Search for the cell housing the specified text and yield its [x, y] center coordinate. 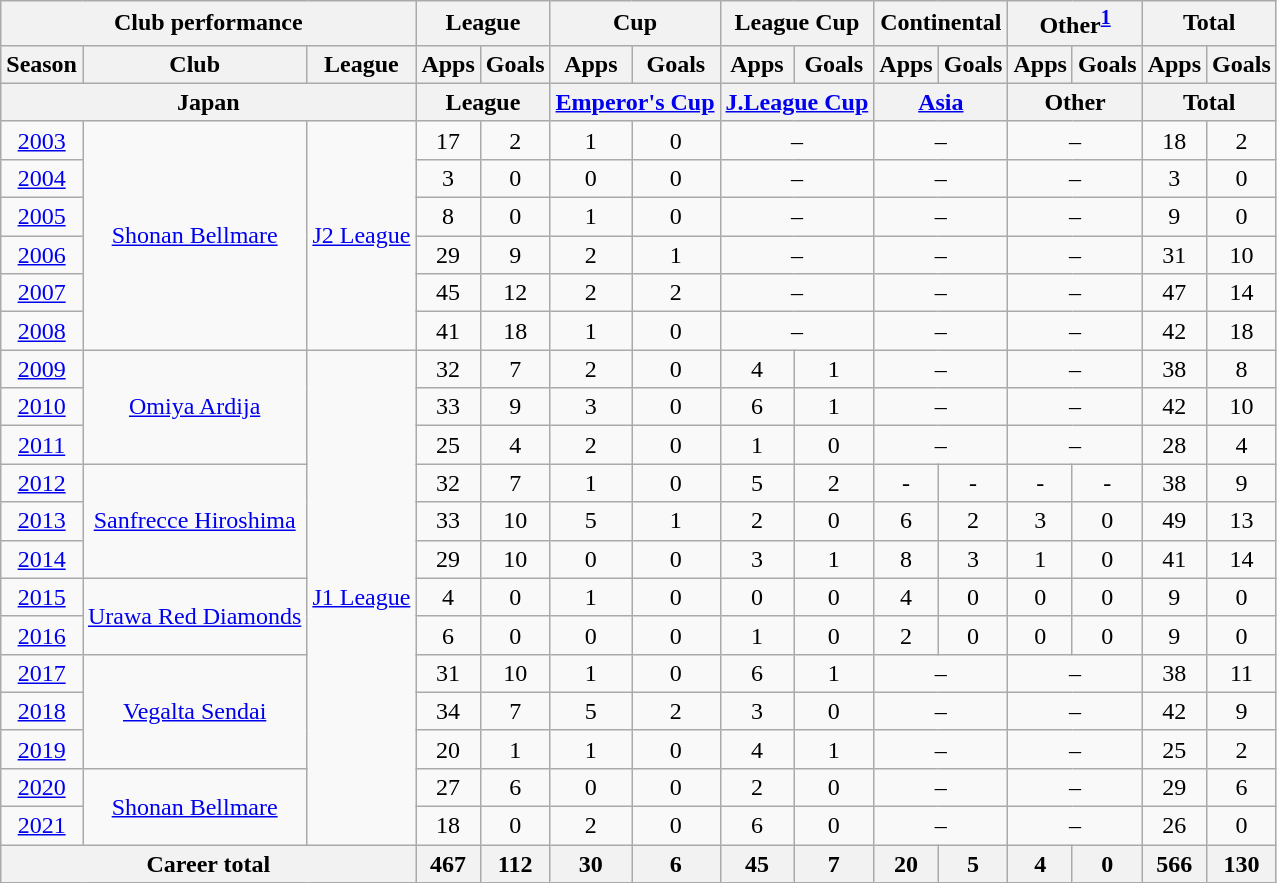
J1 League [362, 598]
Club performance [208, 24]
2015 [42, 597]
Other [1075, 102]
2020 [42, 787]
566 [1174, 864]
2018 [42, 711]
2008 [42, 331]
30 [591, 864]
130 [1242, 864]
27 [448, 787]
2016 [42, 635]
Season [42, 64]
J.League Cup [797, 102]
12 [515, 293]
2005 [42, 217]
2013 [42, 521]
Vegalta Sendai [194, 711]
2017 [42, 673]
Club [194, 64]
Other1 [1075, 24]
467 [448, 864]
2010 [42, 407]
Japan [208, 102]
47 [1174, 293]
11 [1242, 673]
2012 [42, 483]
League Cup [797, 24]
J2 League [362, 235]
49 [1174, 521]
Continental [941, 24]
2011 [42, 445]
34 [448, 711]
Cup [635, 24]
2004 [42, 178]
2009 [42, 369]
17 [448, 140]
Urawa Red Diamonds [194, 616]
2021 [42, 826]
13 [1242, 521]
2007 [42, 293]
2014 [42, 559]
Emperor's Cup [635, 102]
2003 [42, 140]
Career total [208, 864]
26 [1174, 826]
28 [1174, 445]
Asia [941, 102]
Omiya Ardija [194, 407]
2019 [42, 749]
Sanfrecce Hiroshima [194, 521]
2006 [42, 255]
112 [515, 864]
